Output the [x, y] coordinate of the center of the cell containing the given text.  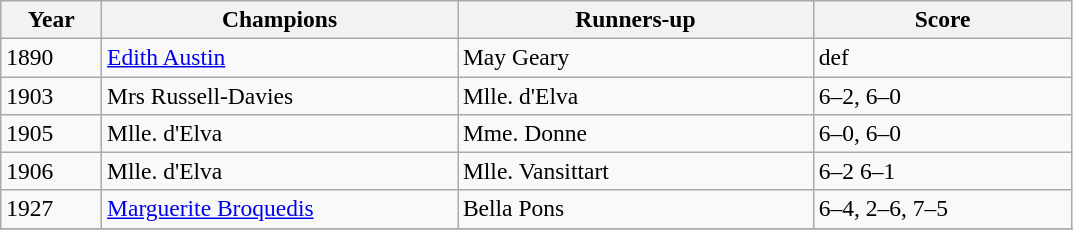
1905 [52, 133]
May Geary [636, 57]
1927 [52, 209]
Runners-up [636, 19]
Score [942, 19]
Mlle. Vansittart [636, 171]
1890 [52, 57]
def [942, 57]
Edith Austin [280, 57]
6–2, 6–0 [942, 95]
1906 [52, 171]
Marguerite Broquedis [280, 209]
1903 [52, 95]
Mme. Donne [636, 133]
Bella Pons [636, 209]
6–4, 2–6, 7–5 [942, 209]
Mrs Russell-Davies [280, 95]
6–2 6–1 [942, 171]
Champions [280, 19]
Year [52, 19]
6–0, 6–0 [942, 133]
